Search for the cell housing the specified text and yield its (X, Y) center coordinate. 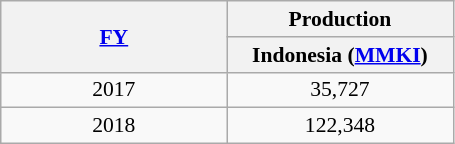
Indonesia (MMKI) (340, 55)
2018 (114, 126)
FY (114, 36)
Production (340, 19)
2017 (114, 90)
122,348 (340, 126)
35,727 (340, 90)
